Extract the [x, y] coordinate from the center of the cell holding the provided text.  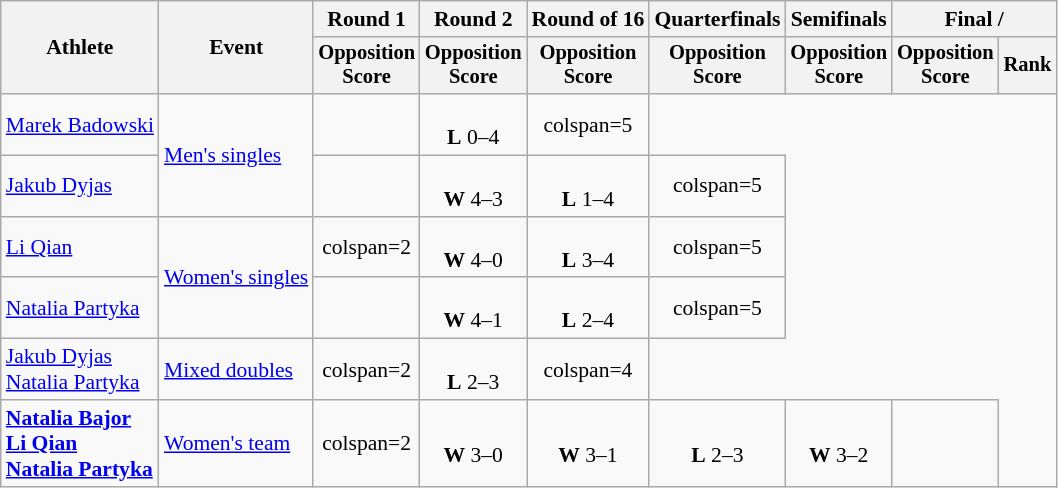
Li Qian [80, 248]
Natalia BajorLi QianNatalia Partyka [80, 444]
Natalia Partyka [80, 308]
Men's singles [236, 155]
Quarterfinals [717, 19]
Event [236, 48]
Marek Badowski [80, 124]
Round of 16 [588, 19]
Women's team [236, 444]
Jakub DyjasNatalia Partyka [80, 370]
Athlete [80, 48]
Semifinals [838, 19]
Women's singles [236, 278]
L 1–4 [588, 186]
W 4–1 [474, 308]
W 3–2 [838, 444]
W 3–0 [474, 444]
W 4–3 [474, 186]
Jakub Dyjas [80, 186]
Rank [1028, 66]
W 4–0 [474, 248]
Round 2 [474, 19]
colspan=4 [588, 370]
Final / [974, 19]
L 0–4 [474, 124]
Round 1 [366, 19]
Mixed doubles [236, 370]
W 3–1 [588, 444]
L 3–4 [588, 248]
L 2–4 [588, 308]
